Determine the (X, Y) coordinate at the center of the cell enclosing the given text.  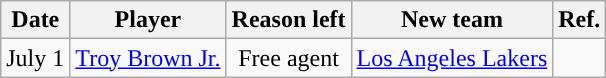
Player (148, 20)
Los Angeles Lakers (452, 58)
Troy Brown Jr. (148, 58)
Ref. (580, 20)
New team (452, 20)
Date (36, 20)
July 1 (36, 58)
Free agent (288, 58)
Reason left (288, 20)
